Output the [X, Y] coordinate of the center of the cell containing the given text.  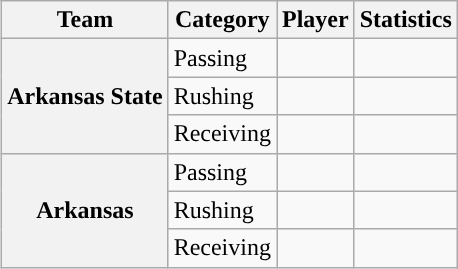
Category [222, 20]
Statistics [406, 20]
Player [315, 20]
Team [85, 20]
Arkansas [85, 210]
Arkansas State [85, 96]
